Return the [X, Y] coordinate for the center point of the cell that contains the specified text.  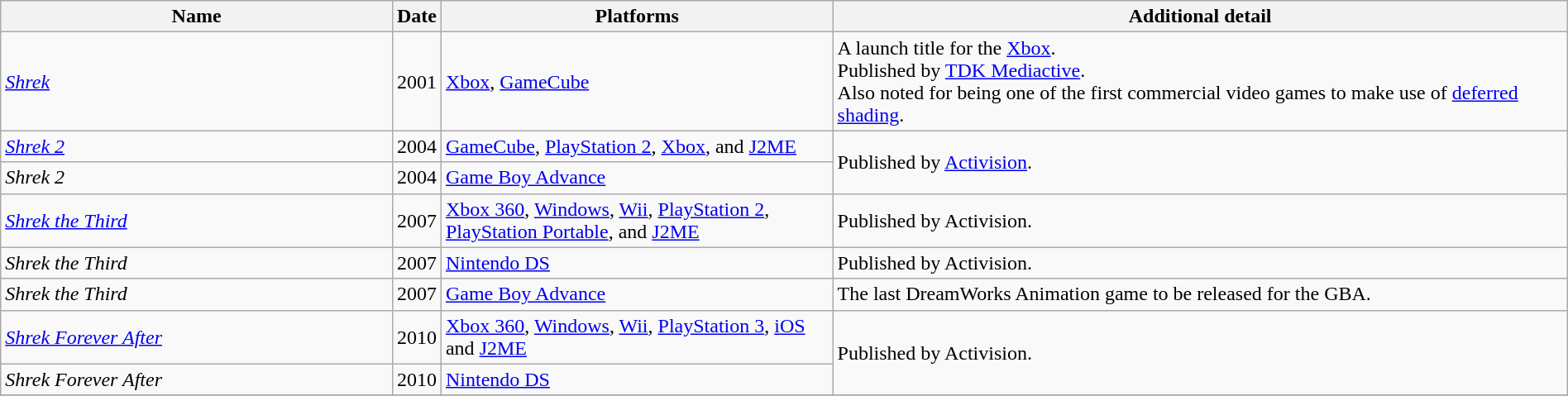
Shrek [197, 81]
Xbox 360, Windows, Wii, PlayStation 2, PlayStation Portable, and J2ME [637, 220]
Additional detail [1200, 17]
GameCube, PlayStation 2, Xbox, and J2ME [637, 146]
Date [417, 17]
Xbox, GameCube [637, 81]
The last DreamWorks Animation game to be released for the GBA. [1200, 294]
Name [197, 17]
Platforms [637, 17]
2001 [417, 81]
Xbox 360, Windows, Wii, PlayStation 3, iOS and J2ME [637, 337]
